Find where the given text appears and provide that cell's center as [X, Y] coordinate. 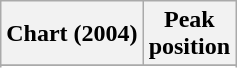
Peakposition [189, 34]
Chart (2004) [72, 34]
